Return [X, Y] of the center of cell containing provided text 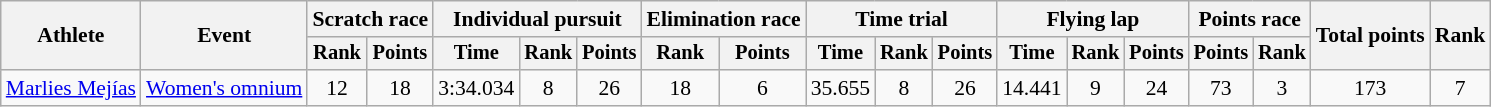
Time trial [902, 19]
Elimination race [723, 19]
12 [336, 88]
73 [1221, 88]
Flying lap [1092, 19]
9 [1096, 88]
7 [1460, 88]
Athlete [71, 36]
3:34.034 [476, 88]
Event [224, 36]
6 [762, 88]
14.441 [1032, 88]
24 [1156, 88]
Total points [1370, 36]
173 [1370, 88]
Individual pursuit [537, 19]
Points race [1250, 19]
35.655 [840, 88]
3 [1282, 88]
Women's omnium [224, 88]
Scratch race [370, 19]
Marlies Mejías [71, 88]
